For the text-containing cell, return its midpoint in (x, y) coordinate format. 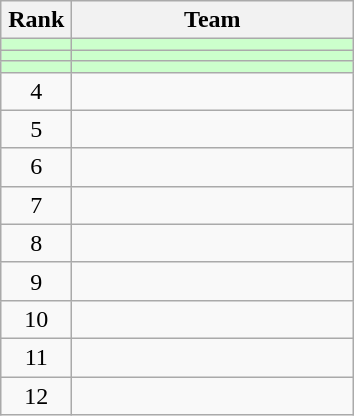
11 (36, 357)
8 (36, 243)
Team (212, 20)
7 (36, 205)
9 (36, 281)
5 (36, 129)
10 (36, 319)
4 (36, 91)
6 (36, 167)
12 (36, 395)
Rank (36, 20)
